For the text-containing cell, return its midpoint in [x, y] coordinate format. 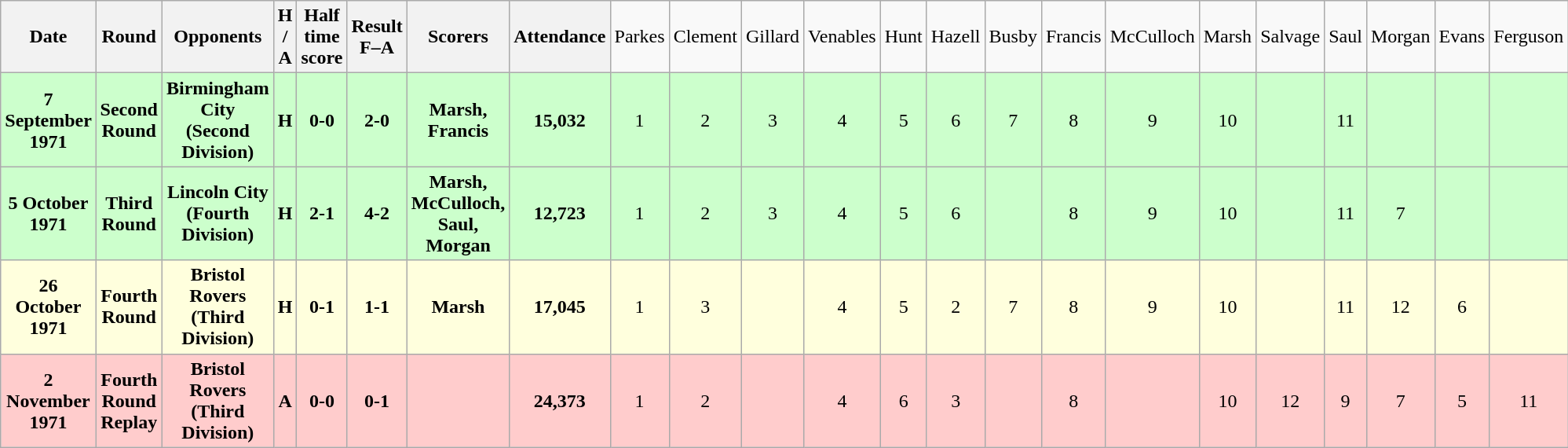
Hunt [903, 37]
26 October 1971 [49, 307]
Gillard [773, 37]
Hazell [956, 37]
12,723 [560, 214]
Third Round [129, 214]
Salvage [1291, 37]
Fourth Round Replay [129, 401]
2-0 [377, 119]
Attendance [560, 37]
ResultF–A [377, 37]
24,373 [560, 401]
Evans [1462, 37]
A [285, 401]
Ferguson [1529, 37]
Saul [1346, 37]
Second Round [129, 119]
5 October 1971 [49, 214]
McCulloch [1153, 37]
7 September 1971 [49, 119]
4-2 [377, 214]
Marsh, Francis [458, 119]
Lincoln City (Fourth Division) [217, 214]
1-1 [377, 307]
2 November 1971 [49, 401]
Morgan [1401, 37]
Scorers [458, 37]
2-1 [322, 214]
Busby [1013, 37]
Date [49, 37]
Clement [705, 37]
Half time score [322, 37]
15,032 [560, 119]
Francis [1073, 37]
Opponents [217, 37]
Parkes [639, 37]
Round [129, 37]
Venables [842, 37]
Marsh, McCulloch, Saul, Morgan [458, 214]
Birmingham City (Second Division) [217, 119]
Fourth Round [129, 307]
H / A [285, 37]
17,045 [560, 307]
